Determine the [X, Y] coordinate at the center of the cell enclosing the given text.  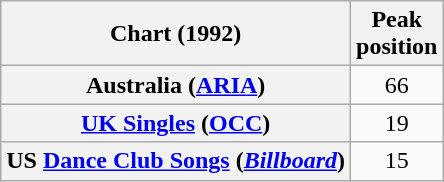
Peakposition [397, 34]
19 [397, 123]
66 [397, 85]
Australia (ARIA) [176, 85]
US Dance Club Songs (Billboard) [176, 161]
Chart (1992) [176, 34]
15 [397, 161]
UK Singles (OCC) [176, 123]
